Return [x, y] of the center of cell containing provided text 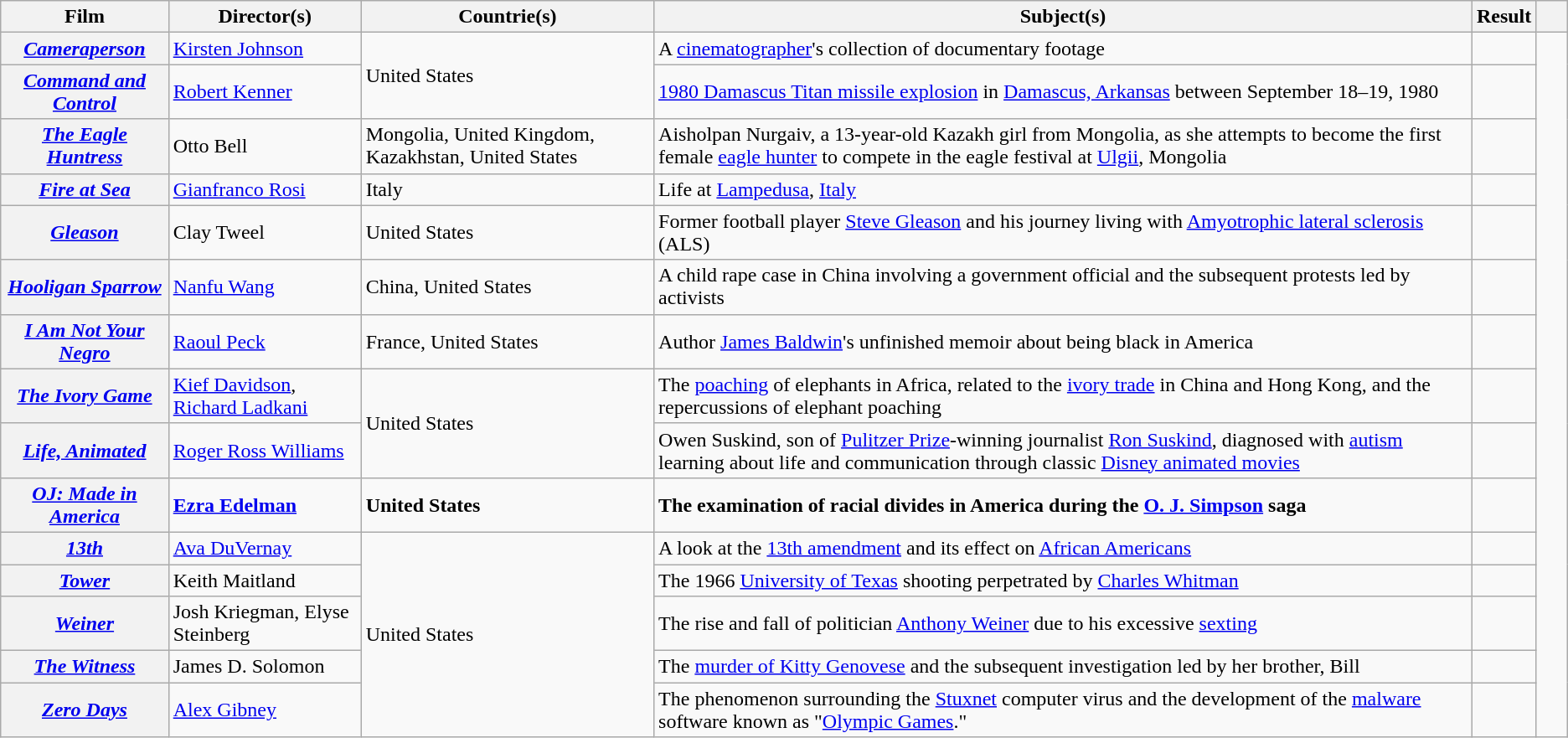
The examination of racial divides in America during the O. J. Simpson saga [1064, 504]
A cinematographer's collection of documentary footage [1064, 49]
Command and Control [85, 92]
I Am Not Your Negro [85, 342]
1980 Damascus Titan missile explosion in Damascus, Arkansas between September 18–19, 1980 [1064, 92]
Robert Kenner [265, 92]
A child rape case in China involving a government official and the subsequent protests led by activists [1064, 286]
Result [1504, 17]
Hooligan Sparrow [85, 286]
The rise and fall of politician Anthony Weiner due to his excessive sexting [1064, 623]
Former football player Steve Gleason and his journey living with Amyotrophic lateral sclerosis (ALS) [1064, 233]
The phenomenon surrounding the Stuxnet computer virus and the development of the malware software known as "Olympic Games." [1064, 710]
A look at the 13th amendment and its effect on African Americans [1064, 548]
Alex Gibney [265, 710]
France, United States [508, 342]
Subject(s) [1064, 17]
Weiner [85, 623]
Mongolia, United Kingdom, Kazakhstan, United States [508, 146]
The 1966 University of Texas shooting perpetrated by Charles Whitman [1064, 581]
Zero Days [85, 710]
Director(s) [265, 17]
The Ivory Game [85, 395]
Life, Animated [85, 451]
Ava DuVernay [265, 548]
The Witness [85, 667]
Ezra Edelman [265, 504]
Keith Maitland [265, 581]
The poaching of elephants in Africa, related to the ivory trade in China and Hong Kong, and the repercussions of elephant poaching [1064, 395]
Cameraperson [85, 49]
Gianfranco Rosi [265, 189]
Kief Davidson, Richard Ladkani [265, 395]
The Eagle Huntress [85, 146]
Countrie(s) [508, 17]
Kirsten Johnson [265, 49]
Tower [85, 581]
Life at Lampedusa, Italy [1064, 189]
Gleason [85, 233]
Nanfu Wang [265, 286]
The murder of Kitty Genovese and the subsequent investigation led by her brother, Bill [1064, 667]
Roger Ross Williams [265, 451]
Fire at Sea [85, 189]
Clay Tweel [265, 233]
Author James Baldwin's unfinished memoir about being black in America [1064, 342]
Josh Kriegman, Elyse Steinberg [265, 623]
James D. Solomon [265, 667]
OJ: Made in America [85, 504]
Film [85, 17]
China, United States [508, 286]
Italy [508, 189]
13th [85, 548]
Raoul Peck [265, 342]
Otto Bell [265, 146]
